Output the [x, y] coordinate of the center of the cell containing the given text.  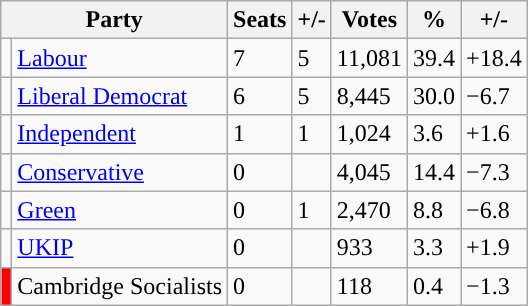
+1.6 [494, 134]
% [434, 20]
UKIP [120, 248]
+18.4 [494, 58]
Liberal Democrat [120, 96]
Seats [260, 20]
4,045 [369, 172]
−7.3 [494, 172]
2,470 [369, 210]
Labour [120, 58]
−6.8 [494, 210]
Green [120, 210]
7 [260, 58]
Independent [120, 134]
39.4 [434, 58]
14.4 [434, 172]
8.8 [434, 210]
3.6 [434, 134]
−1.3 [494, 286]
8,445 [369, 96]
1,024 [369, 134]
11,081 [369, 58]
30.0 [434, 96]
−6.7 [494, 96]
933 [369, 248]
6 [260, 96]
Conservative [120, 172]
Votes [369, 20]
+1.9 [494, 248]
0.4 [434, 286]
Cambridge Socialists [120, 286]
3.3 [434, 248]
118 [369, 286]
Party [114, 20]
